Search for the cell housing the specified text and yield its (x, y) center coordinate. 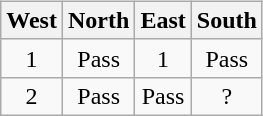
? (226, 96)
North (98, 20)
2 (32, 96)
West (32, 20)
East (163, 20)
South (226, 20)
